From the cell containing the given text, extract its center point as (X, Y) coordinate. 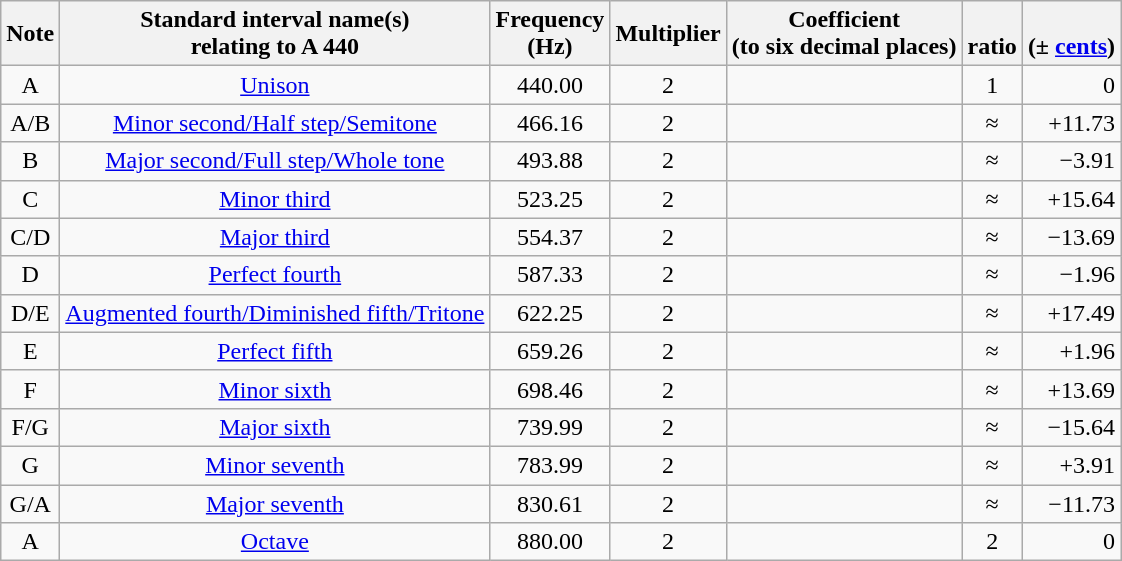
Minor sixth (275, 389)
A/B (30, 123)
830.61 (550, 503)
+1.96 (1071, 351)
Major second/Full step/Whole tone (275, 161)
523.25 (550, 199)
466.16 (550, 123)
+17.49 (1071, 313)
440.00 (550, 85)
698.46 (550, 389)
Perfect fifth (275, 351)
C/D (30, 237)
−13.69 (1071, 237)
Minor seventh (275, 465)
587.33 (550, 275)
Octave (275, 542)
G (30, 465)
C (30, 199)
Augmented fourth/Diminished fifth/Tritone (275, 313)
D (30, 275)
Frequency (Hz) (550, 34)
Major seventh (275, 503)
Multiplier (668, 34)
−1.96 (1071, 275)
554.37 (550, 237)
Major third (275, 237)
+15.64 (1071, 199)
G/A (30, 503)
Minor third (275, 199)
Coefficient(to six decimal places) (844, 34)
739.99 (550, 427)
D/E (30, 313)
F/G (30, 427)
1 (992, 85)
+3.91 (1071, 465)
783.99 (550, 465)
Major sixth (275, 427)
Minor second/Half step/Semitone (275, 123)
Note (30, 34)
−11.73 (1071, 503)
Standard interval name(s)relating to A 440 (275, 34)
−3.91 (1071, 161)
880.00 (550, 542)
ratio (992, 34)
Perfect fourth (275, 275)
Unison (275, 85)
+11.73 (1071, 123)
F (30, 389)
+13.69 (1071, 389)
(± cents) (1071, 34)
E (30, 351)
−15.64 (1071, 427)
493.88 (550, 161)
659.26 (550, 351)
B (30, 161)
622.25 (550, 313)
